Search for the cell housing the specified text and yield its (x, y) center coordinate. 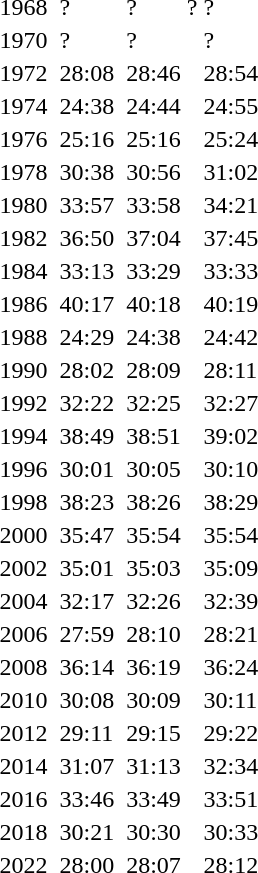
38:23 (87, 502)
35:47 (87, 535)
35:54 (154, 535)
30:38 (87, 172)
28:09 (154, 370)
38:26 (154, 502)
30:56 (154, 172)
33:46 (87, 799)
33:58 (154, 205)
36:19 (154, 667)
24:44 (154, 106)
29:11 (87, 733)
32:22 (87, 403)
32:26 (154, 601)
33:13 (87, 271)
28:46 (154, 73)
30:05 (154, 469)
33:49 (154, 799)
37:04 (154, 238)
33:57 (87, 205)
28:10 (154, 634)
32:17 (87, 601)
33:29 (154, 271)
40:17 (87, 304)
30:08 (87, 700)
38:49 (87, 436)
35:01 (87, 568)
30:09 (154, 700)
30:21 (87, 832)
28:02 (87, 370)
35:03 (154, 568)
32:25 (154, 403)
24:29 (87, 337)
28:08 (87, 73)
40:18 (154, 304)
30:30 (154, 832)
36:50 (87, 238)
31:13 (154, 766)
30:01 (87, 469)
36:14 (87, 667)
31:07 (87, 766)
27:59 (87, 634)
38:51 (154, 436)
29:15 (154, 733)
